Detect which cell encompasses the target text, then output its (x, y) center coordinate. 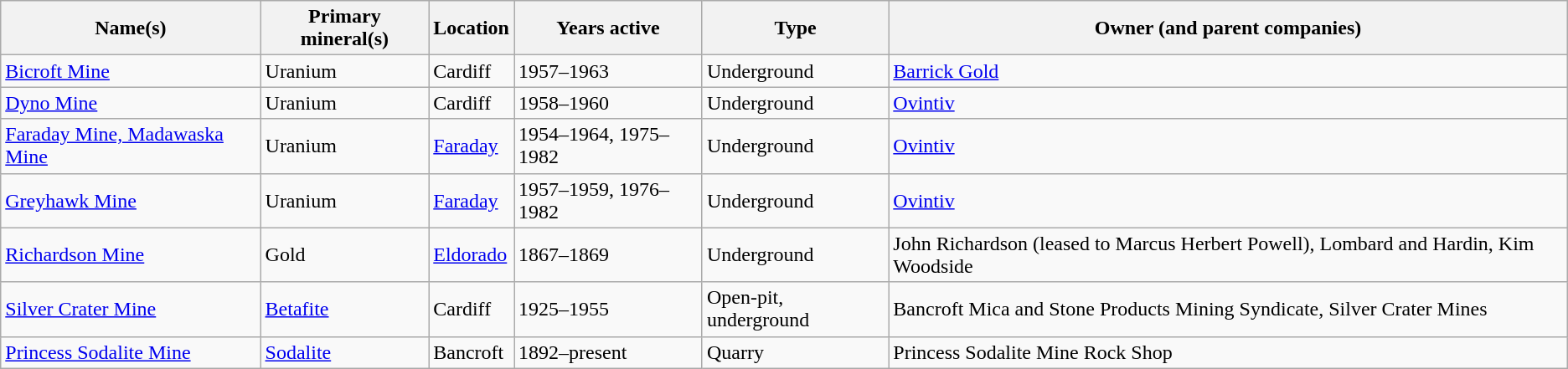
Bancroft (472, 352)
Richardson Mine (131, 254)
Owner (and parent companies) (1228, 28)
1957–1959, 1976–1982 (608, 201)
Sodalite (345, 352)
Location (472, 28)
1957–1963 (608, 71)
Greyhawk Mine (131, 201)
1867–1869 (608, 254)
Bancroft Mica and Stone Products Mining Syndicate, Silver Crater Mines (1228, 310)
1958–1960 (608, 103)
1925–1955 (608, 310)
Eldorado (472, 254)
Betafite (345, 310)
Faraday Mine, Madawaska Mine (131, 146)
Princess Sodalite Mine (131, 352)
Dyno Mine (131, 103)
Silver Crater Mine (131, 310)
John Richardson (leased to Marcus Herbert Powell), Lombard and Hardin, Kim Woodside (1228, 254)
Quarry (795, 352)
Gold (345, 254)
Open-pit, underground (795, 310)
1892–present (608, 352)
Name(s) (131, 28)
1954–1964, 1975–1982 (608, 146)
Years active (608, 28)
Princess Sodalite Mine Rock Shop (1228, 352)
Bicroft Mine (131, 71)
Primary mineral(s) (345, 28)
Type (795, 28)
Barrick Gold (1228, 71)
